Locate the cell with the specified text and output its (x, y) center coordinate. 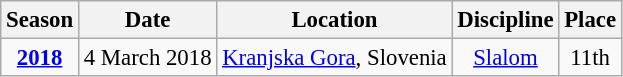
11th (590, 58)
2018 (40, 58)
Slalom (506, 58)
Date (147, 20)
Kranjska Gora, Slovenia (334, 58)
4 March 2018 (147, 58)
Location (334, 20)
Discipline (506, 20)
Place (590, 20)
Season (40, 20)
